Scan for the cell matching the given text and deliver its [X, Y] coordinate at center. 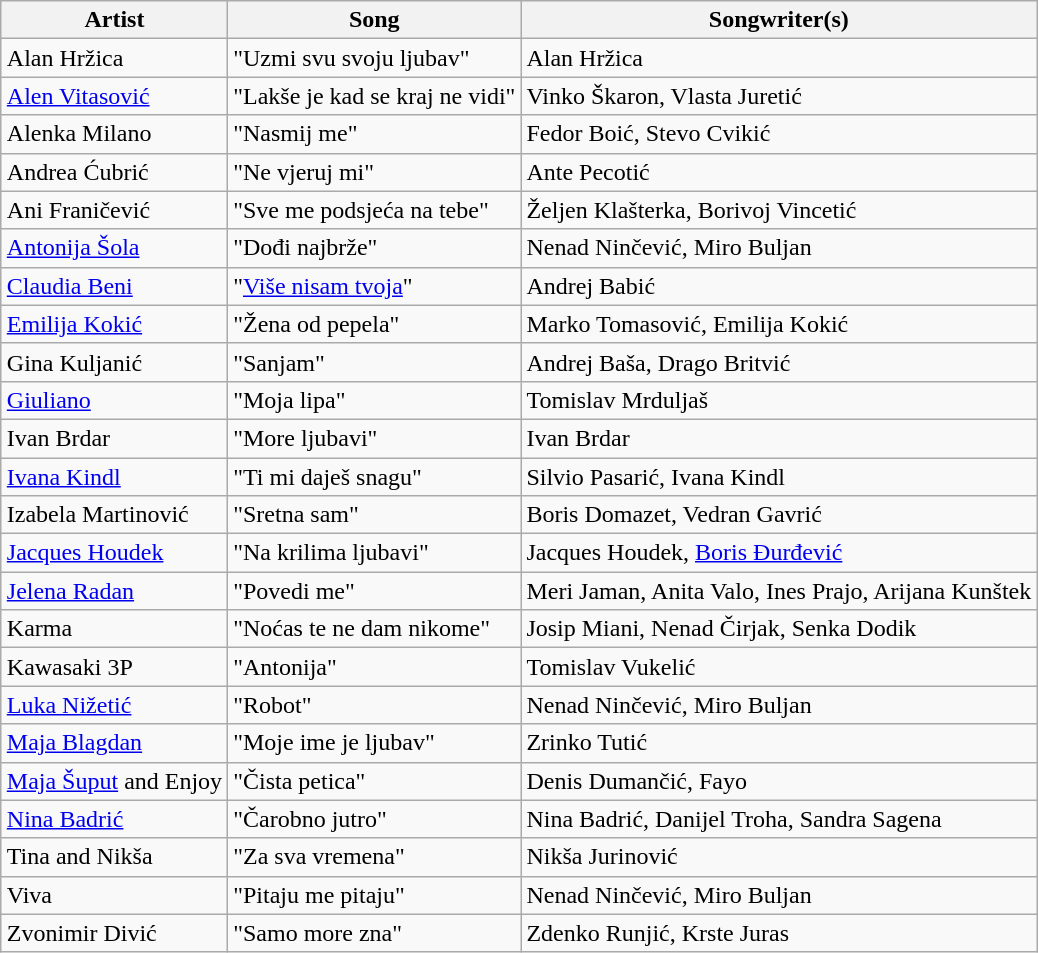
"Čista petica" [374, 781]
Jacques Houdek [114, 553]
Giuliano [114, 400]
Fedor Boić, Stevo Cvikić [779, 134]
"More ljubavi" [374, 438]
Zvonimir Divić [114, 933]
"Lakše je kad se kraj ne vidi" [374, 96]
"Za sva vremena" [374, 857]
"Povedi me" [374, 591]
Boris Domazet, Vedran Gavrić [779, 515]
Maja Šuput and Enjoy [114, 781]
Nina Badrić [114, 819]
Kawasaki 3P [114, 667]
Luka Nižetić [114, 705]
"Ne vjeruj mi" [374, 172]
"Nasmij me" [374, 134]
Nina Badrić, Danijel Troha, Sandra Sagena [779, 819]
"Žena od pepela" [374, 324]
Emilija Kokić [114, 324]
Tomislav Vukelić [779, 667]
Marko Tomasović, Emilija Kokić [779, 324]
Ani Franičević [114, 210]
Gina Kuljanić [114, 362]
"Čarobno jutro" [374, 819]
Alenka Milano [114, 134]
"Sanjam" [374, 362]
Jelena Radan [114, 591]
Andrea Ćubrić [114, 172]
Denis Dumančić, Fayo [779, 781]
Meri Jaman, Anita Valo, Ines Prajo, Arijana Kunštek [779, 591]
Vinko Škaron, Vlasta Juretić [779, 96]
"Robot" [374, 705]
Karma [114, 629]
Andrej Baša, Drago Britvić [779, 362]
"Moje ime je ljubav" [374, 743]
"Više nisam tvoja" [374, 286]
"Ti mi daješ snagu" [374, 477]
Zrinko Tutić [779, 743]
"Noćas te ne dam nikome" [374, 629]
Ante Pecotić [779, 172]
Antonija Šola [114, 248]
Izabela Martinović [114, 515]
Alen Vitasović [114, 96]
"Uzmi svu svoju ljubav" [374, 58]
Tina and Nikša [114, 857]
"Moja lipa" [374, 400]
Ivana Kindl [114, 477]
Zdenko Runjić, Krste Juras [779, 933]
Claudia Beni [114, 286]
"Dođi najbrže" [374, 248]
"Samo more zna" [374, 933]
Maja Blagdan [114, 743]
"Sretna sam" [374, 515]
Song [374, 20]
Andrej Babić [779, 286]
Josip Miani, Nenad Čirjak, Senka Dodik [779, 629]
Jacques Houdek, Boris Đurđević [779, 553]
Silvio Pasarić, Ivana Kindl [779, 477]
Viva [114, 895]
Artist [114, 20]
"Pitaju me pitaju" [374, 895]
Nikša Jurinović [779, 857]
Tomislav Mrduljaš [779, 400]
"Sve me podsjeća na tebe" [374, 210]
Songwriter(s) [779, 20]
"Na krilima ljubavi" [374, 553]
"Antonija" [374, 667]
Željen Klašterka, Borivoj Vincetić [779, 210]
